Determine the (x, y) coordinate at the center of the cell enclosing the given text.  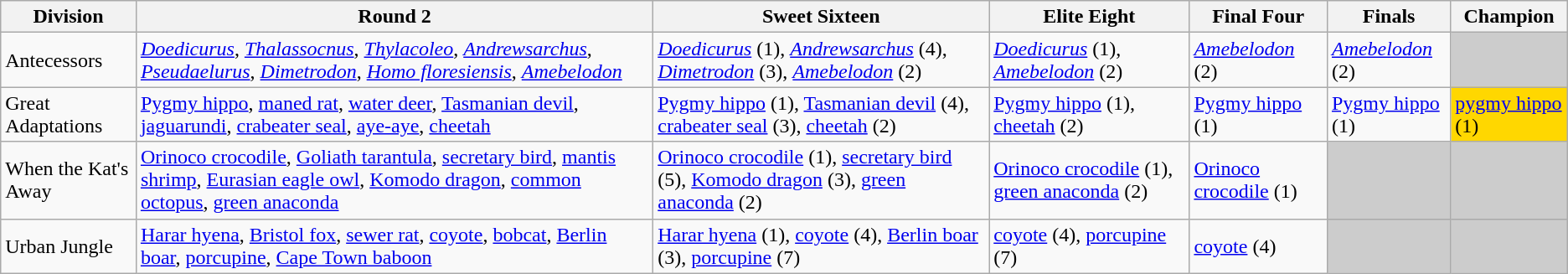
Orinoco crocodile (1) (1258, 180)
Orinoco crocodile (1), green anaconda (2) (1089, 180)
When the Kat's Away (69, 180)
coyote (4), porcupine (7) (1089, 246)
Antecessors (69, 60)
Urban Jungle (69, 246)
Doedicurus (1), Andrewsarchus (4), Dimetrodon (3), Amebelodon (2) (821, 60)
Finals (1389, 17)
coyote (4) (1258, 246)
Orinoco crocodile, Goliath tarantula, secretary bird, mantis shrimp, Eurasian eagle owl, Komodo dragon, common octopus, green anaconda (394, 180)
Elite Eight (1089, 17)
Pygmy hippo (1), cheetah (2) (1089, 114)
Final Four (1258, 17)
Sweet Sixteen (821, 17)
Harar hyena (1), coyote (4), Berlin boar (3), porcupine (7) (821, 246)
Champion (1509, 17)
Orinoco crocodile (1), secretary bird (5), Komodo dragon (3), green anaconda (2) (821, 180)
Doedicurus, Thalassocnus, Thylacoleo, Andrewsarchus, Pseudaelurus, Dimetrodon, Homo floresiensis, Amebelodon (394, 60)
Pygmy hippo, maned rat, water deer, Tasmanian devil, jaguarundi, crabeater seal, aye-aye, cheetah (394, 114)
pygmy hippo (1) (1509, 114)
Round 2 (394, 17)
Division (69, 17)
Pygmy hippo (1), Tasmanian devil (4), crabeater seal (3), cheetah (2) (821, 114)
Great Adaptations (69, 114)
Doedicurus (1), Amebelodon (2) (1089, 60)
Harar hyena, Bristol fox, sewer rat, coyote, bobcat, Berlin boar, porcupine, Cape Town baboon (394, 246)
